Detect which cell encompasses the target text, then output its [X, Y] center coordinate. 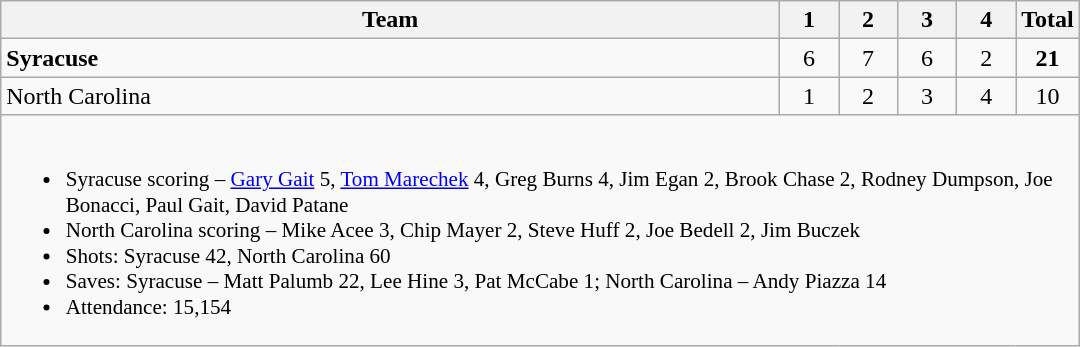
10 [1048, 96]
North Carolina [390, 96]
21 [1048, 58]
Total [1048, 20]
Syracuse [390, 58]
7 [868, 58]
Team [390, 20]
